Find where the given text appears and provide that cell's center as (X, Y) coordinate. 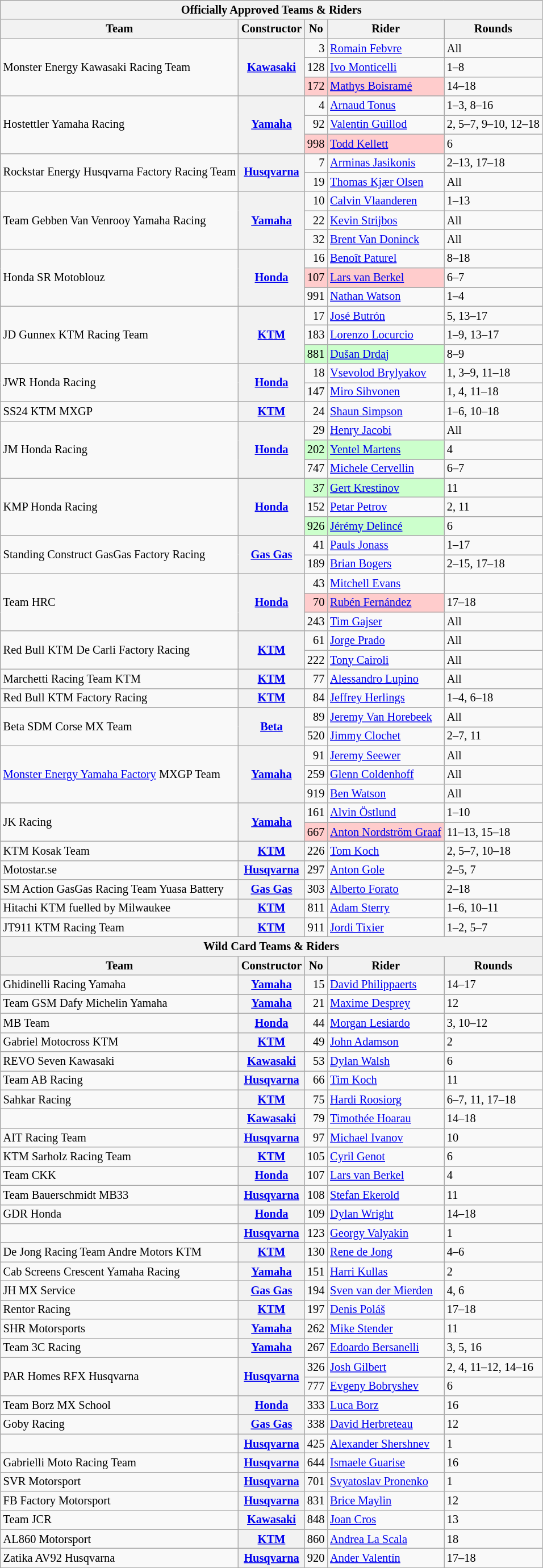
Sven van der Mierden (386, 1290)
Arnaud Tonus (386, 106)
Vsevolod Brylyakov (386, 373)
Adam Sterry (386, 908)
Team GSM Dafy Michelin Yamaha (119, 1003)
11–13, 15–18 (493, 832)
Arminas Jasikonis (386, 163)
Hitachi KTM fuelled by Milwaukee (119, 908)
Rockstar Energy Husqvarna Factory Racing Team (119, 173)
Marchetti Racing Team KTM (119, 679)
Brian Bogers (386, 564)
Wild Card Teams & Riders (271, 947)
2–15, 17–18 (493, 564)
Ander Valentín (386, 1558)
2, 5–7, 10–18 (493, 851)
14–17 (493, 985)
JM Honda Racing (119, 450)
831 (316, 1501)
53 (316, 1061)
MB Team (119, 1023)
Edoardo Bersanelli (386, 1348)
Ivo Monticelli (386, 67)
Brice Maylin (386, 1501)
5, 13–17 (493, 316)
259 (316, 775)
Gabrielli Moto Racing Team (119, 1462)
Goby Racing (119, 1424)
Team 3C Racing (119, 1348)
Harri Kullas (386, 1272)
Mike Stender (386, 1329)
303 (316, 889)
1–17 (493, 545)
2–13, 17–18 (493, 163)
Jordi Tixier (386, 927)
22 (316, 220)
44 (316, 1023)
KMP Honda Racing (119, 507)
Todd Kellett (386, 144)
Calvin Vlaanderen (386, 201)
37 (316, 488)
21 (316, 1003)
Jeremy Van Horebeek (386, 717)
89 (316, 717)
2, 11 (493, 507)
1–6, 10–11 (493, 908)
Rubén Fernández (386, 603)
262 (316, 1329)
3, 5, 16 (493, 1348)
Ben Watson (386, 793)
172 (316, 86)
70 (316, 603)
Mitchell Evans (386, 583)
333 (316, 1405)
811 (316, 908)
AL860 Motorsport (119, 1539)
1, 3–9, 11–18 (493, 373)
644 (316, 1462)
Timothée Hoarau (386, 1118)
1–9, 13–17 (493, 334)
123 (316, 1233)
920 (316, 1558)
Team Bauerschmidt MB33 (119, 1195)
197 (316, 1310)
Brent Van Doninck (386, 239)
Monster Energy Yamaha Factory MXGP Team (119, 775)
202 (316, 449)
Pauls Jonass (386, 545)
Jérémy Delincé (386, 526)
8–18 (493, 258)
Zatika AV92 Husqvarna (119, 1558)
Evgeny Bobryshev (386, 1386)
Glenn Coldenhoff (386, 775)
Alessandro Lupino (386, 679)
161 (316, 813)
109 (316, 1214)
3, 10–12 (493, 1023)
991 (316, 296)
Michele Cervellin (386, 469)
32 (316, 239)
1–10 (493, 813)
Team Gebben Van Venrooy Yamaha Racing (119, 220)
29 (316, 430)
108 (316, 1195)
84 (316, 698)
2–18 (493, 889)
SS24 KTM MXGP (119, 411)
43 (316, 583)
Benoît Paturel (386, 258)
243 (316, 621)
Joan Cros (386, 1520)
Hostettler Yamaha Racing (119, 125)
Team JCR (119, 1520)
152 (316, 507)
Jimmy Clochet (386, 736)
911 (316, 927)
92 (316, 124)
701 (316, 1482)
66 (316, 1080)
GDR Honda (119, 1214)
Cab Screens Crescent Yamaha Racing (119, 1272)
Nathan Watson (386, 296)
Anton Nordström Graaf (386, 832)
Alexander Shershnev (386, 1444)
3 (316, 48)
222 (316, 660)
Michael Ivanov (386, 1138)
667 (316, 832)
326 (316, 1367)
Georgy Valyakin (386, 1233)
Jeremy Seewer (386, 755)
881 (316, 354)
JWR Honda Racing (119, 383)
194 (316, 1290)
Gert Krestinov (386, 488)
97 (316, 1138)
Andrea La Scala (386, 1539)
105 (316, 1157)
Hardi Roosiorg (386, 1099)
130 (316, 1252)
Tony Cairoli (386, 660)
JK Racing (119, 822)
Sahkar Racing (119, 1099)
Motostar.se (119, 870)
SHR Motorsports (119, 1329)
61 (316, 641)
Petar Petrov (386, 507)
297 (316, 870)
79 (316, 1118)
David Philippaerts (386, 985)
Tim Gajser (386, 621)
Monster Energy Kawasaki Racing Team (119, 67)
SVR Motorsport (119, 1482)
Team Borz MX School (119, 1405)
Thomas Kjær Olsen (386, 182)
Lorenzo Locurcio (386, 334)
1–4 (493, 296)
1–13 (493, 201)
Dušan Drdaj (386, 354)
Anton Gole (386, 870)
848 (316, 1520)
13 (493, 1520)
PAR Homes RFX Husqvarna (119, 1377)
Ghidinelli Racing Yamaha (119, 985)
4–6 (493, 1252)
91 (316, 755)
338 (316, 1424)
Luca Borz (386, 1405)
520 (316, 736)
JT911 KTM Racing Team (119, 927)
Kevin Strijbos (386, 220)
Miro Sihvonen (386, 392)
77 (316, 679)
AIT Racing Team (119, 1138)
Team AB Racing (119, 1080)
Maxime Desprey (386, 1003)
Jorge Prado (386, 641)
19 (316, 182)
41 (316, 545)
147 (316, 392)
75 (316, 1099)
267 (316, 1348)
Beta (271, 727)
Cyril Genot (386, 1157)
1–3, 8–16 (493, 106)
Honda SR Motoblouz (119, 277)
2, 5–7, 9–10, 12–18 (493, 124)
1, 4, 11–18 (493, 392)
REVO Seven Kawasaki (119, 1061)
8–9 (493, 354)
6–7, 11, 17–18 (493, 1099)
1–4, 6–18 (493, 698)
Stefan Ekerold (386, 1195)
Gabriel Motocross KTM (119, 1042)
SM Action GasGas Racing Team Yuasa Battery (119, 889)
1–2, 5–7 (493, 927)
Alberto Forato (386, 889)
777 (316, 1386)
Henry Jacobi (386, 430)
151 (316, 1272)
Svyatoslav Pronenko (386, 1482)
Rentor Racing (119, 1310)
860 (316, 1539)
17 (316, 316)
747 (316, 469)
Morgan Lesiardo (386, 1023)
Rene de Jong (386, 1252)
Josh Gilbert (386, 1367)
Officially Approved Teams & Riders (271, 10)
2, 4, 11–12, 14–16 (493, 1367)
Romain Febvre (386, 48)
JH MX Service (119, 1290)
Beta SDM Corse MX Team (119, 727)
919 (316, 793)
Jeffrey Herlings (386, 698)
John Adamson (386, 1042)
FB Factory Motorsport (119, 1501)
Tom Koch (386, 851)
Dylan Wright (386, 1214)
Ismaele Guarise (386, 1462)
Yentel Martens (386, 449)
926 (316, 526)
Shaun Simpson (386, 411)
Team CKK (119, 1176)
Red Bull KTM Factory Racing (119, 698)
24 (316, 411)
189 (316, 564)
Mathys Boisramé (386, 86)
Dylan Walsh (386, 1061)
David Herbreteau (386, 1424)
KTM Kosak Team (119, 851)
Valentin Guillod (386, 124)
183 (316, 334)
128 (316, 67)
Red Bull KTM De Carli Factory Racing (119, 650)
KTM Sarholz Racing Team (119, 1157)
1–6, 10–18 (493, 411)
226 (316, 851)
2–5, 7 (493, 870)
Denis Poláš (386, 1310)
José Butrón (386, 316)
49 (316, 1042)
7 (316, 163)
Team HRC (119, 602)
Alvin Östlund (386, 813)
Tim Koch (386, 1080)
2–7, 11 (493, 736)
998 (316, 144)
4, 6 (493, 1290)
15 (316, 985)
JD Gunnex KTM Racing Team (119, 335)
Standing Construct GasGas Factory Racing (119, 554)
425 (316, 1444)
1–8 (493, 67)
De Jong Racing Team Andre Motors KTM (119, 1252)
